Extract the [X, Y] coordinate from the center of the cell holding the provided text.  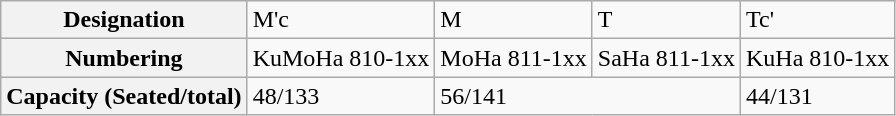
Capacity (Seated/total) [124, 96]
M'c [341, 20]
T [666, 20]
KuMoHa 810-1xx [341, 58]
44/131 [817, 96]
Designation [124, 20]
Numbering [124, 58]
MoHa 811-1xx [514, 58]
Tc' [817, 20]
KuHa 810-1xx [817, 58]
M [514, 20]
48/133 [341, 96]
56/141 [588, 96]
SaHa 811-1xx [666, 58]
